Capture the cell that displays the provided text and extract its [x, y] central coordinate. 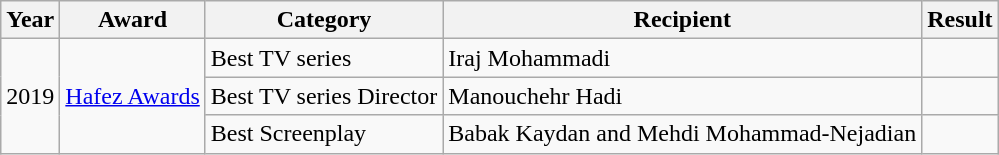
Award [132, 20]
Iraj Mohammadi [682, 58]
Category [324, 20]
Year [30, 20]
Best TV series Director [324, 96]
Hafez Awards [132, 96]
Recipient [682, 20]
Best Screenplay [324, 134]
Manouchehr Hadi [682, 96]
Best TV series [324, 58]
2019 [30, 96]
Babak Kaydan and Mehdi Mohammad-Nejadian [682, 134]
Result [960, 20]
